Output the [X, Y] coordinate of the center of the cell containing the given text.  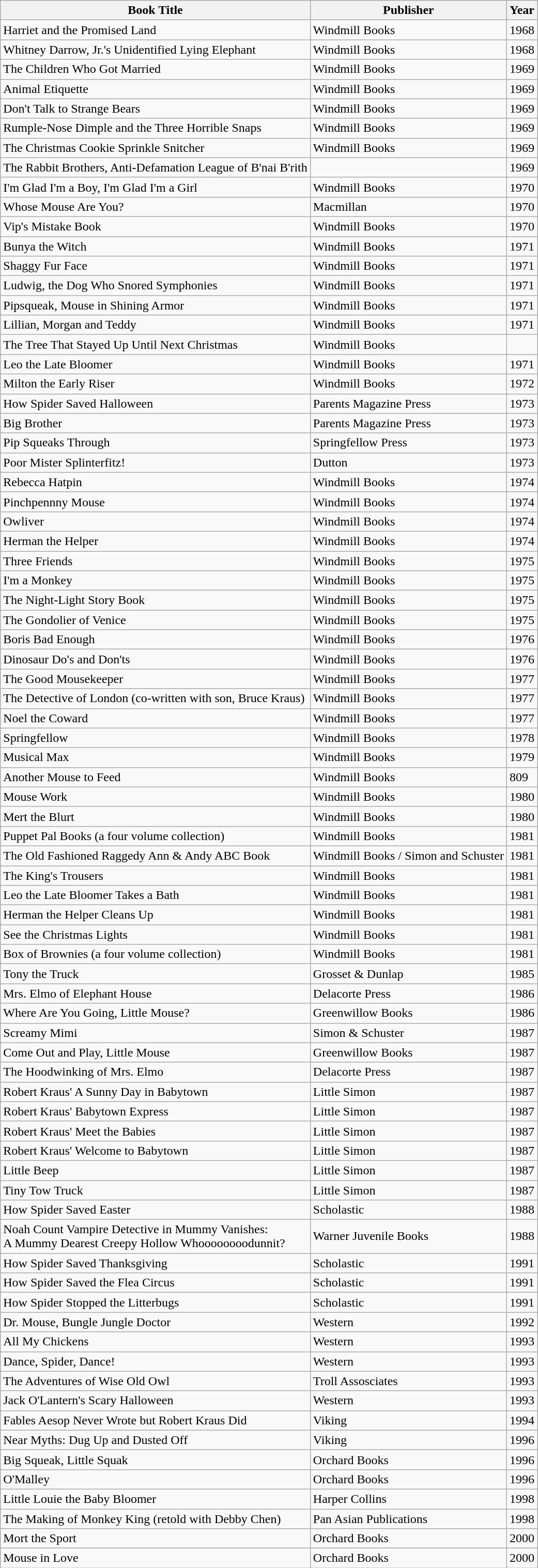
How Spider Stopped the Litterbugs [156, 1302]
How Spider Saved Thanksgiving [156, 1263]
Rumple-Nose Dimple and the Three Horrible Snaps [156, 128]
See the Christmas Lights [156, 935]
Pinchpennny Mouse [156, 502]
How Spider Saved the Flea Circus [156, 1283]
Warner Juvenile Books [408, 1237]
Boris Bad Enough [156, 640]
Near Myths: Dug Up and Dusted Off [156, 1440]
Noah Count Vampire Detective in Mummy Vanishes:A Mummy Dearest Creepy Hollow Whoooooooodunnit? [156, 1237]
1978 [522, 738]
Springfellow Press [408, 443]
Animal Etiquette [156, 89]
Come Out and Play, Little Mouse [156, 1052]
Bunya the Witch [156, 246]
The Christmas Cookie Sprinkle Snitcher [156, 148]
Whitney Darrow, Jr.'s Unidentified Lying Elephant [156, 50]
809 [522, 777]
The Good Mousekeeper [156, 679]
Mouse Work [156, 797]
How Spider Saved Halloween [156, 403]
Tiny Tow Truck [156, 1190]
Another Mouse to Feed [156, 777]
Mrs. Elmo of Elephant House [156, 993]
Windmill Books / Simon and Schuster [408, 856]
The King's Trousers [156, 876]
Dutton [408, 462]
The Night-Light Story Book [156, 600]
The Adventures of Wise Old Owl [156, 1381]
Musical Max [156, 757]
Grosset & Dunlap [408, 974]
Leo the Late Bloomer [156, 364]
Publisher [408, 10]
Little Louie the Baby Bloomer [156, 1499]
Vip's Mistake Book [156, 226]
Year [522, 10]
Box of Brownies (a four volume collection) [156, 954]
O'Malley [156, 1479]
Big Squeak, Little Squak [156, 1460]
Herman the Helper [156, 541]
The Old Fashioned Raggedy Ann & Andy ABC Book [156, 856]
1992 [522, 1322]
Tony the Truck [156, 974]
Shaggy Fur Face [156, 266]
Robert Kraus' Babytown Express [156, 1111]
Robert Kraus' Welcome to Babytown [156, 1151]
1979 [522, 757]
Screamy Mimi [156, 1033]
Pip Squeaks Through [156, 443]
Dr. Mouse, Bungle Jungle Doctor [156, 1322]
Ludwig, the Dog Who Snored Symphonies [156, 286]
Harper Collins [408, 1499]
Big Brother [156, 423]
Springfellow [156, 738]
Robert Kraus' Meet the Babies [156, 1131]
Lillian, Morgan and Teddy [156, 325]
Puppet Pal Books (a four volume collection) [156, 836]
Troll Assosciates [408, 1381]
The Detective of London (co-written with son, Bruce Kraus) [156, 698]
Herman the Helper Cleans Up [156, 915]
Owliver [156, 521]
Jack O'Lantern's Scary Halloween [156, 1401]
Robert Kraus' A Sunny Day in Babytown [156, 1092]
Don't Talk to Strange Bears [156, 108]
Dinosaur Do's and Don'ts [156, 659]
Noel the Coward [156, 718]
Little Beep [156, 1170]
Book Title [156, 10]
The Making of Monkey King (retold with Debby Chen) [156, 1518]
Milton the Early Riser [156, 384]
The Tree That Stayed Up Until Next Christmas [156, 345]
How Spider Saved Easter [156, 1210]
Pan Asian Publications [408, 1518]
I'm a Monkey [156, 581]
1985 [522, 974]
Harriet and the Promised Land [156, 30]
Simon & Schuster [408, 1033]
Mert the Blurt [156, 816]
Pipsqueak, Mouse in Shining Armor [156, 305]
I'm Glad I'm a Boy, I'm Glad I'm a Girl [156, 187]
The Gondolier of Venice [156, 620]
The Rabbit Brothers, Anti-Defamation League of B'nai B'rith [156, 167]
Rebecca Hatpin [156, 482]
Macmillan [408, 207]
Mort the Sport [156, 1539]
1972 [522, 384]
Dance, Spider, Dance! [156, 1361]
Poor Mister Splinterfitz! [156, 462]
Leo the Late Bloomer Takes a Bath [156, 895]
The Children Who Got Married [156, 69]
Mouse in Love [156, 1558]
Whose Mouse Are You? [156, 207]
Fables Aesop Never Wrote but Robert Kraus Did [156, 1420]
The Hoodwinking of Mrs. Elmo [156, 1072]
1994 [522, 1420]
Three Friends [156, 561]
All My Chickens [156, 1342]
Where Are You Going, Little Mouse? [156, 1013]
